Scan for the cell matching the given text and deliver its [X, Y] coordinate at center. 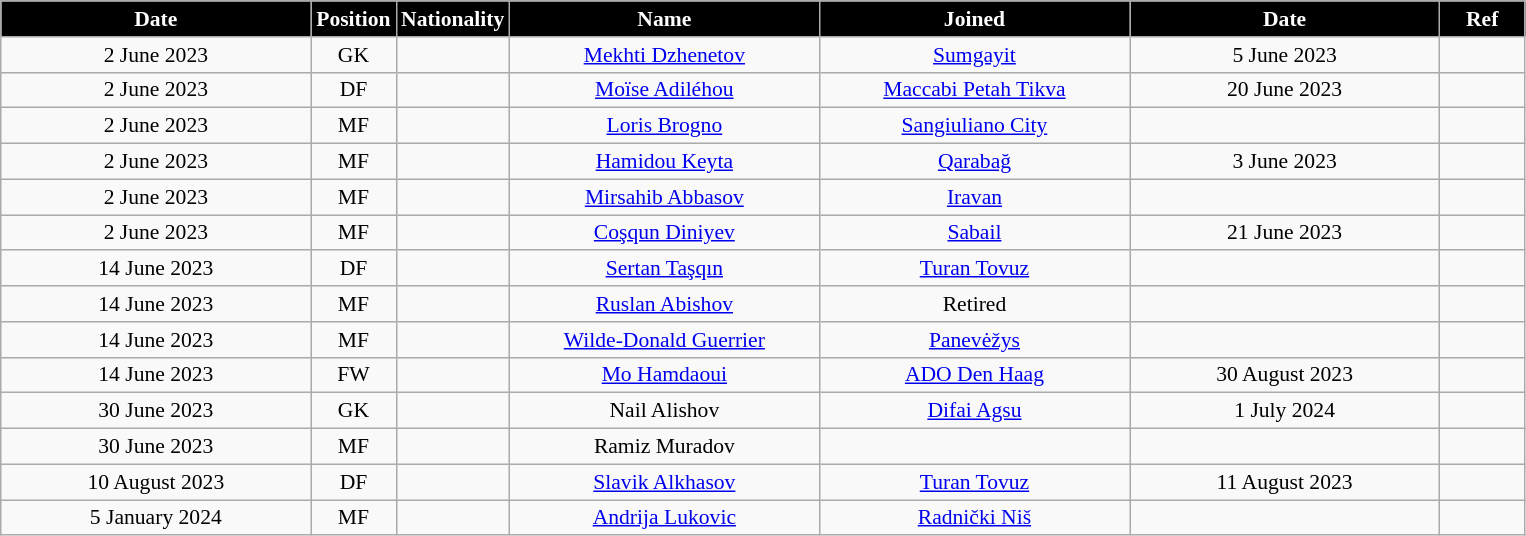
Loris Brogno [664, 126]
Difai Agsu [974, 411]
10 August 2023 [156, 482]
Name [664, 19]
1 July 2024 [1285, 411]
Ramiz Muradov [664, 447]
5 June 2023 [1285, 55]
Joined [974, 19]
Andrija Lukovic [664, 518]
Sabail [974, 233]
ADO Den Haag [974, 375]
Nationality [452, 19]
Nail Alishov [664, 411]
5 January 2024 [156, 518]
Maccabi Petah Tikva [974, 90]
Hamidou Keyta [664, 162]
FW [354, 375]
Ref [1482, 19]
Iravan [974, 197]
Mirsahib Abbasov [664, 197]
30 August 2023 [1285, 375]
Slavik Alkhasov [664, 482]
Mo Hamdaoui [664, 375]
Sumgayit [974, 55]
Sangiuliano City [974, 126]
Radnički Niš [974, 518]
Wilde-Donald Guerrier [664, 340]
21 June 2023 [1285, 233]
Retired [974, 304]
Moïse Adiléhou [664, 90]
Position [354, 19]
Qarabağ [974, 162]
Sertan Taşqın [664, 269]
3 June 2023 [1285, 162]
Panevėžys [974, 340]
Coşqun Diniyev [664, 233]
11 August 2023 [1285, 482]
20 June 2023 [1285, 90]
Mekhti Dzhenetov [664, 55]
Ruslan Abishov [664, 304]
